For the text-containing cell, return its midpoint in [x, y] coordinate format. 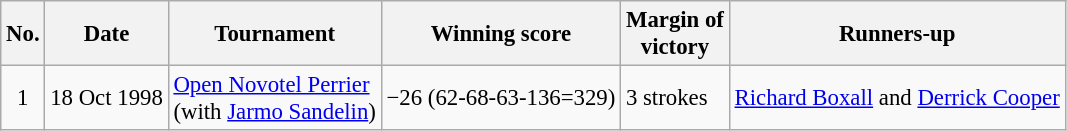
Runners-up [897, 34]
−26 (62-68-63-136=329) [500, 98]
Winning score [500, 34]
No. [23, 34]
18 Oct 1998 [106, 98]
1 [23, 98]
Date [106, 34]
Open Novotel Perrier(with Jarmo Sandelin) [274, 98]
Richard Boxall and Derrick Cooper [897, 98]
3 strokes [676, 98]
Margin ofvictory [676, 34]
Tournament [274, 34]
